Scan for the cell matching the given text and deliver its [x, y] coordinate at center. 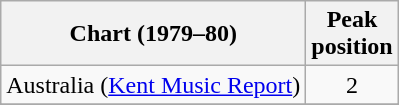
Peakposition [352, 34]
2 [352, 85]
Chart (1979–80) [154, 34]
Australia (Kent Music Report) [154, 85]
